Determine the (X, Y) coordinate at the center of the cell enclosing the given text.  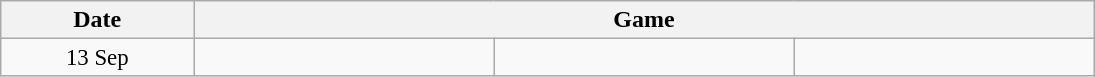
13 Sep (98, 58)
Game (644, 20)
Date (98, 20)
